Determine the (X, Y) coordinate at the center of the cell enclosing the given text.  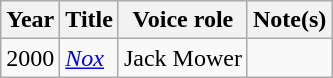
Note(s) (289, 20)
Nox (90, 58)
Title (90, 20)
Jack Mower (182, 58)
2000 (30, 58)
Year (30, 20)
Voice role (182, 20)
